Scan for the cell matching the given text and deliver its (x, y) coordinate at center. 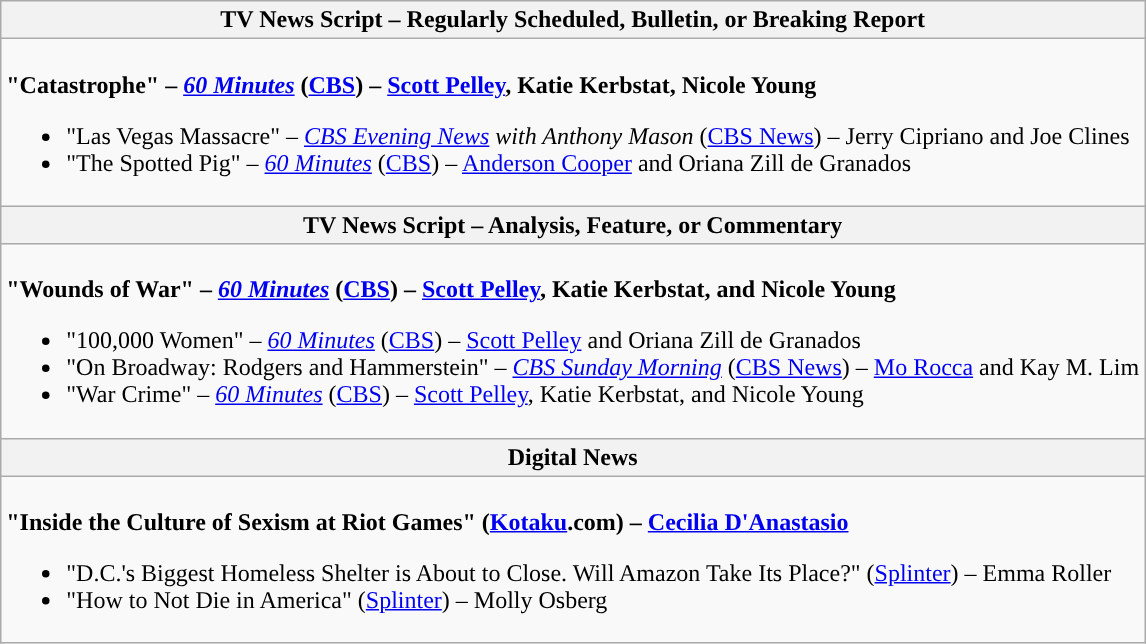
Digital News (573, 457)
TV News Script – Analysis, Feature, or Commentary (573, 225)
TV News Script – Regularly Scheduled, Bulletin, or Breaking Report (573, 20)
